Search for the cell housing the specified text and yield its (X, Y) center coordinate. 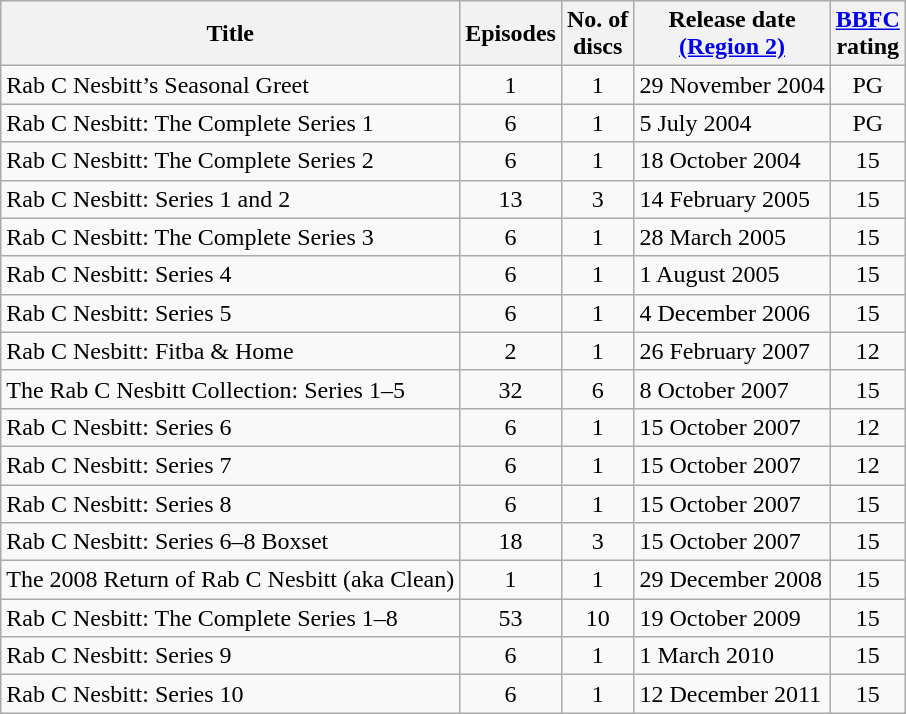
The 2008 Return of Rab C Nesbitt (aka Clean) (230, 580)
Rab C Nesbitt: Series 1 and 2 (230, 199)
Rab C Nesbitt: Series 9 (230, 656)
8 October 2007 (732, 389)
No. ofdiscs (597, 34)
Rab C Nesbitt: Series 7 (230, 465)
Rab C Nesbitt: The Complete Series 1–8 (230, 618)
26 February 2007 (732, 351)
The Rab C Nesbitt Collection: Series 1–5 (230, 389)
4 December 2006 (732, 313)
Release date(Region 2) (732, 34)
Rab C Nesbitt: Series 5 (230, 313)
Rab C Nesbitt: The Complete Series 3 (230, 237)
Rab C Nesbitt: Fitba & Home (230, 351)
5 July 2004 (732, 123)
Title (230, 34)
29 December 2008 (732, 580)
1 August 2005 (732, 275)
14 February 2005 (732, 199)
Rab C Nesbitt: Series 6–8 Boxset (230, 542)
13 (511, 199)
Rab C Nesbitt: Series 8 (230, 503)
32 (511, 389)
Rab C Nesbitt: The Complete Series 2 (230, 161)
29 November 2004 (732, 85)
18 (511, 542)
1 March 2010 (732, 656)
Rab C Nesbitt: The Complete Series 1 (230, 123)
53 (511, 618)
28 March 2005 (732, 237)
BBFCrating (868, 34)
Rab C Nesbitt: Series 4 (230, 275)
Rab C Nesbitt: Series 10 (230, 694)
12 December 2011 (732, 694)
Rab C Nesbitt’s Seasonal Greet (230, 85)
2 (511, 351)
19 October 2009 (732, 618)
Episodes (511, 34)
18 October 2004 (732, 161)
10 (597, 618)
Rab C Nesbitt: Series 6 (230, 427)
